Detect which cell encompasses the target text, then output its (X, Y) center coordinate. 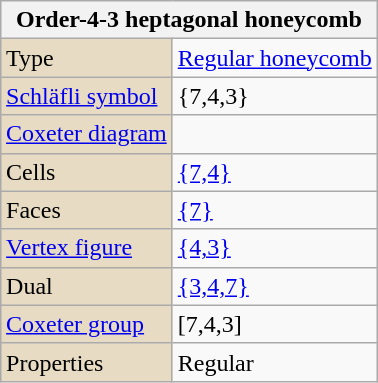
{7,4,3} (274, 96)
Order-4-3 heptagonal honeycomb (190, 20)
{7,4} (274, 172)
Properties (87, 362)
Dual (87, 286)
Type (87, 58)
{3,4,7} (274, 286)
Regular honeycomb (274, 58)
Vertex figure (87, 248)
{7} (274, 210)
Cells (87, 172)
{4,3} (274, 248)
Coxeter diagram (87, 134)
[7,4,3] (274, 324)
Regular (274, 362)
Faces (87, 210)
Coxeter group (87, 324)
Schläfli symbol (87, 96)
